Extract the [x, y] coordinate from the center of the cell holding the provided text.  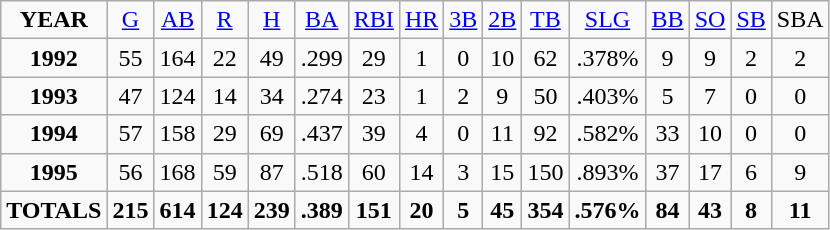
17 [710, 172]
.299 [322, 58]
SB [751, 20]
215 [130, 210]
20 [421, 210]
151 [374, 210]
22 [224, 58]
164 [178, 58]
239 [272, 210]
SO [710, 20]
50 [546, 96]
AB [178, 20]
SBA [800, 20]
1993 [54, 96]
47 [130, 96]
1995 [54, 172]
43 [710, 210]
1992 [54, 58]
49 [272, 58]
.403% [608, 96]
8 [751, 210]
614 [178, 210]
.437 [322, 134]
TB [546, 20]
158 [178, 134]
.389 [322, 210]
69 [272, 134]
YEAR [54, 20]
56 [130, 172]
45 [502, 210]
.893% [608, 172]
33 [668, 134]
R [224, 20]
H [272, 20]
15 [502, 172]
RBI [374, 20]
150 [546, 172]
4 [421, 134]
.576% [608, 210]
60 [374, 172]
HR [421, 20]
23 [374, 96]
7 [710, 96]
2B [502, 20]
G [130, 20]
3 [464, 172]
87 [272, 172]
84 [668, 210]
6 [751, 172]
168 [178, 172]
BA [322, 20]
BB [668, 20]
37 [668, 172]
.518 [322, 172]
1994 [54, 134]
34 [272, 96]
.274 [322, 96]
55 [130, 58]
92 [546, 134]
62 [546, 58]
SLG [608, 20]
59 [224, 172]
3B [464, 20]
57 [130, 134]
TOTALS [54, 210]
.582% [608, 134]
354 [546, 210]
.378% [608, 58]
39 [374, 134]
